Scan for the cell matching the given text and deliver its [X, Y] coordinate at center. 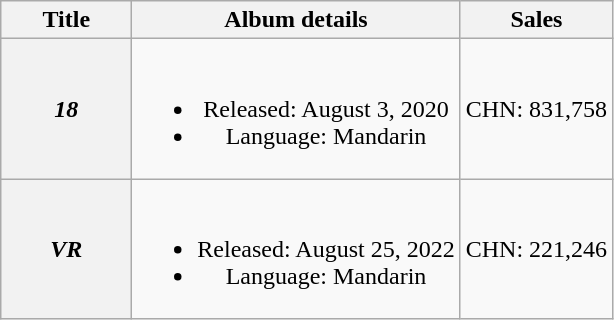
VR [66, 249]
Title [66, 20]
Album details [296, 20]
Sales [536, 20]
18 [66, 109]
CHN: 221,246 [536, 249]
Released: August 25, 2022Language: Mandarin [296, 249]
CHN: 831,758 [536, 109]
Released: August 3, 2020Language: Mandarin [296, 109]
